Return (X, Y) of the center of cell containing provided text 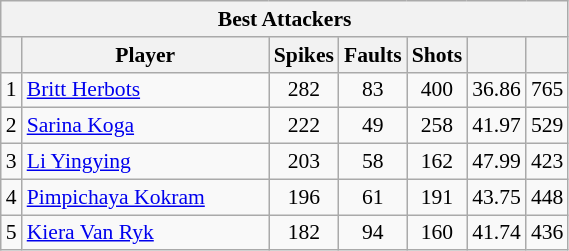
Britt Herbots (146, 90)
Sarina Koga (146, 126)
Pimpichaya Kokram (146, 197)
Best Attackers (285, 19)
61 (373, 197)
41.74 (496, 233)
43.75 (496, 197)
258 (438, 126)
Faults (373, 55)
448 (548, 197)
36.86 (496, 90)
Player (146, 55)
4 (12, 197)
83 (373, 90)
182 (304, 233)
Li Yingying (146, 162)
47.99 (496, 162)
58 (373, 162)
1 (12, 90)
191 (438, 197)
196 (304, 197)
529 (548, 126)
423 (548, 162)
2 (12, 126)
162 (438, 162)
203 (304, 162)
282 (304, 90)
3 (12, 162)
Shots (438, 55)
436 (548, 233)
94 (373, 233)
5 (12, 233)
222 (304, 126)
160 (438, 233)
765 (548, 90)
41.97 (496, 126)
Kiera Van Ryk (146, 233)
49 (373, 126)
Spikes (304, 55)
400 (438, 90)
